Scan for the cell matching the given text and deliver its [X, Y] coordinate at center. 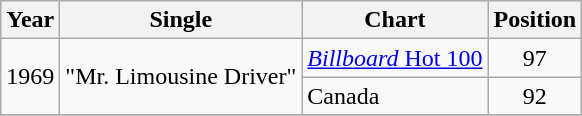
Canada [395, 96]
Chart [395, 20]
Billboard Hot 100 [395, 58]
1969 [30, 77]
Position [535, 20]
92 [535, 96]
97 [535, 58]
Single [181, 20]
"Mr. Limousine Driver" [181, 77]
Year [30, 20]
